Provide the (X, Y) coordinate of the cell's center where the given text is located.  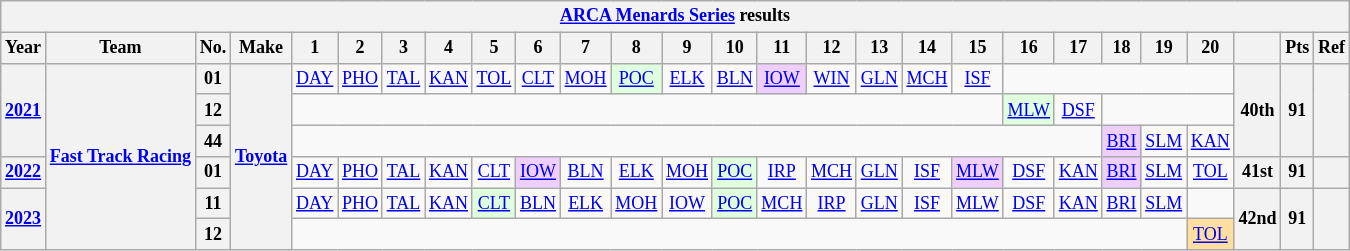
20 (1210, 48)
10 (734, 48)
4 (449, 48)
2 (360, 48)
2021 (24, 110)
Year (24, 48)
3 (403, 48)
19 (1164, 48)
WIN (832, 78)
17 (1078, 48)
6 (538, 48)
15 (978, 48)
2023 (24, 219)
Team (120, 48)
9 (688, 48)
Ref (1332, 48)
Toyota (262, 156)
13 (879, 48)
8 (636, 48)
7 (586, 48)
Pts (1298, 48)
40th (1258, 110)
Fast Track Racing (120, 156)
16 (1028, 48)
2022 (24, 172)
No. (212, 48)
ARCA Menards Series results (675, 16)
Make (262, 48)
18 (1122, 48)
5 (494, 48)
42nd (1258, 219)
1 (315, 48)
44 (212, 140)
14 (927, 48)
41st (1258, 172)
